Pinpoint the cell where the given text exists, returning its (X, Y) midpoint coordinate. 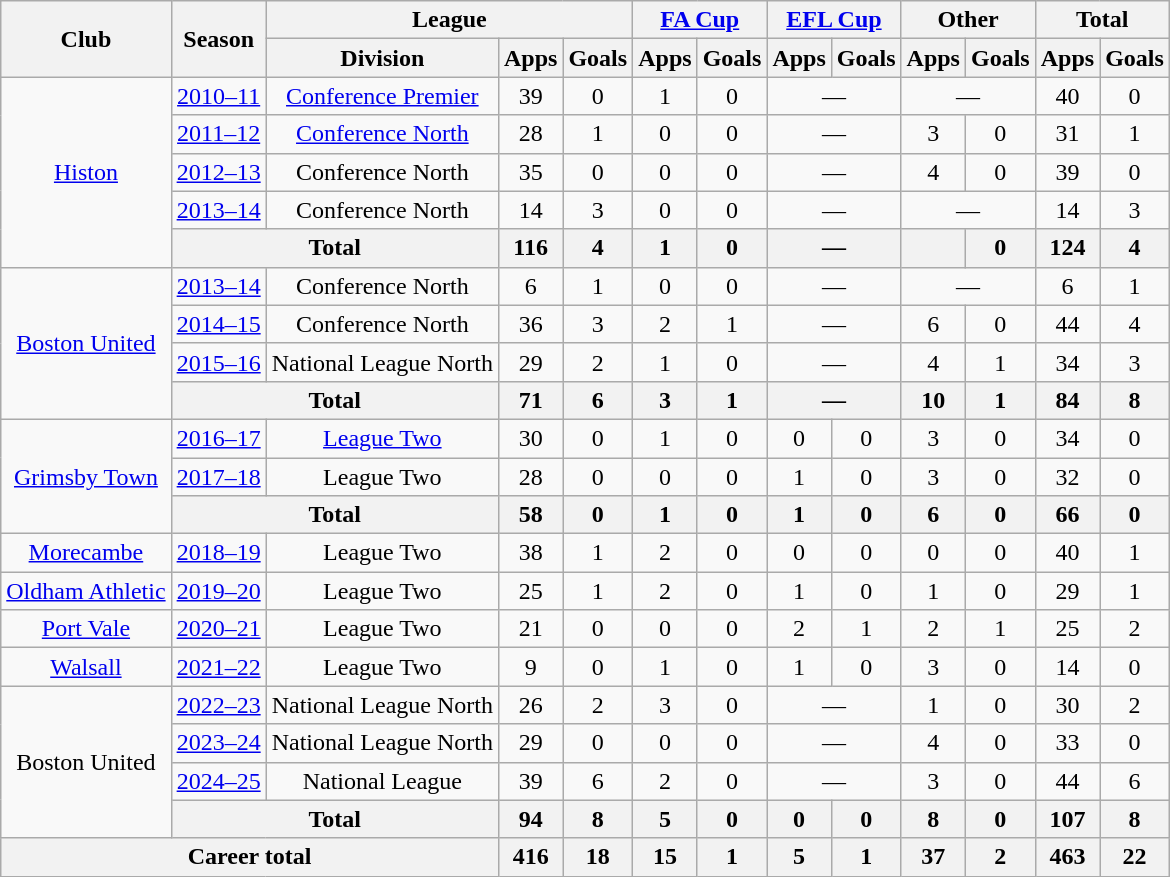
2022–23 (218, 705)
FA Cup (700, 20)
2020–21 (218, 629)
Conference Premier (382, 96)
26 (530, 705)
2012–13 (218, 172)
124 (1067, 248)
71 (530, 400)
94 (530, 819)
18 (598, 857)
10 (933, 400)
31 (1067, 134)
37 (933, 857)
33 (1067, 743)
463 (1067, 857)
2015–16 (218, 362)
Season (218, 39)
EFL Cup (834, 20)
58 (530, 515)
35 (530, 172)
9 (530, 667)
21 (530, 629)
2017–18 (218, 477)
84 (1067, 400)
Port Vale (86, 629)
Morecambe (86, 553)
2016–17 (218, 438)
416 (530, 857)
Division (382, 58)
38 (530, 553)
107 (1067, 819)
22 (1135, 857)
2011–12 (218, 134)
Career total (250, 857)
2024–25 (218, 781)
2010–11 (218, 96)
Oldham Athletic (86, 591)
15 (665, 857)
2023–24 (218, 743)
Club (86, 39)
36 (530, 324)
Histon (86, 172)
Grimsby Town (86, 476)
32 (1067, 477)
2018–19 (218, 553)
National League (382, 781)
2019–20 (218, 591)
2021–22 (218, 667)
66 (1067, 515)
Walsall (86, 667)
Other (968, 20)
League (449, 20)
2014–15 (218, 324)
116 (530, 248)
